Extract the [X, Y] coordinate from the center of the cell holding the provided text.  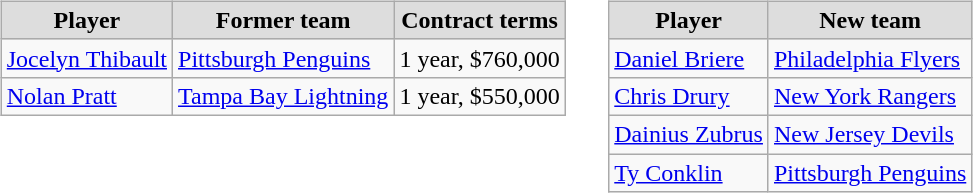
Dainius Zubrus [689, 134]
Chris Drury [689, 96]
New Jersey Devils [870, 134]
1 year, $760,000 [480, 58]
Daniel Briere [689, 58]
1 year, $550,000 [480, 96]
Former team [284, 20]
Ty Conklin [689, 173]
New team [870, 20]
Philadelphia Flyers [870, 58]
Contract terms [480, 20]
Nolan Pratt [86, 96]
Jocelyn Thibault [86, 58]
Tampa Bay Lightning [284, 96]
New York Rangers [870, 96]
